Determine the (X, Y) coordinate at the center of the cell enclosing the given text.  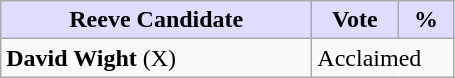
Acclaimed (383, 58)
Vote (355, 20)
David Wight (X) (156, 58)
Reeve Candidate (156, 20)
% (426, 20)
